For the text-containing cell, return its midpoint in (x, y) coordinate format. 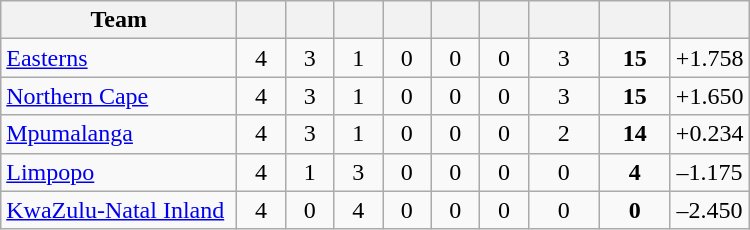
KwaZulu-Natal Inland (119, 210)
–1.175 (710, 172)
Limpopo (119, 172)
Northern Cape (119, 96)
–2.450 (710, 210)
+1.650 (710, 96)
Mpumalanga (119, 134)
+1.758 (710, 58)
14 (634, 134)
+0.234 (710, 134)
Easterns (119, 58)
Team (119, 20)
2 (564, 134)
